Search for the cell housing the specified text and yield its [x, y] center coordinate. 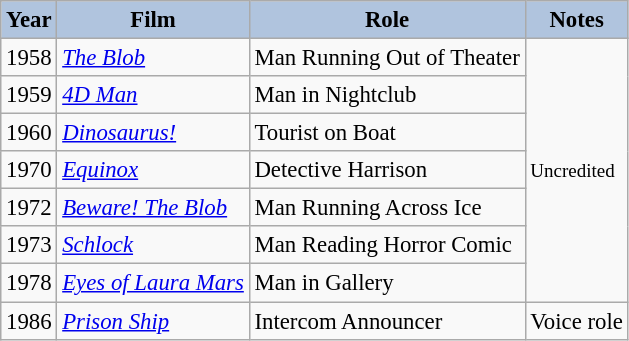
1986 [29, 321]
Man in Gallery [387, 283]
Dinosaurus! [153, 133]
Man Running Out of Theater [387, 58]
1978 [29, 283]
Eyes of Laura Mars [153, 283]
Man Reading Horror Comic [387, 245]
1958 [29, 58]
1973 [29, 245]
Year [29, 20]
Detective Harrison [387, 170]
Prison Ship [153, 321]
Voice role [576, 321]
1959 [29, 95]
1960 [29, 133]
Schlock [153, 245]
Notes [576, 20]
Tourist on Boat [387, 133]
Beware! The Blob [153, 208]
Role [387, 20]
Man in Nightclub [387, 95]
1970 [29, 170]
Uncredited [576, 170]
Film [153, 20]
4D Man [153, 95]
1972 [29, 208]
Man Running Across Ice [387, 208]
Intercom Announcer [387, 321]
Equinox [153, 170]
The Blob [153, 58]
